Search for the cell housing the specified text and yield its (x, y) center coordinate. 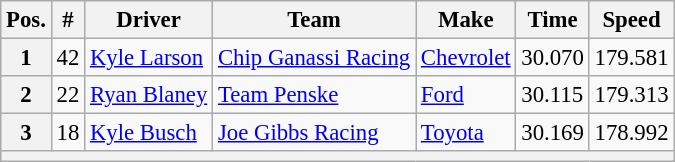
Kyle Busch (149, 133)
42 (68, 58)
Ford (466, 95)
Driver (149, 20)
Team Penske (314, 95)
1 (26, 58)
179.581 (632, 58)
22 (68, 95)
Toyota (466, 133)
Joe Gibbs Racing (314, 133)
179.313 (632, 95)
178.992 (632, 133)
Team (314, 20)
30.169 (552, 133)
2 (26, 95)
30.115 (552, 95)
Chevrolet (466, 58)
Kyle Larson (149, 58)
Pos. (26, 20)
# (68, 20)
30.070 (552, 58)
Time (552, 20)
3 (26, 133)
18 (68, 133)
Chip Ganassi Racing (314, 58)
Ryan Blaney (149, 95)
Speed (632, 20)
Make (466, 20)
